Output the (x, y) coordinate of the center of the cell containing the given text.  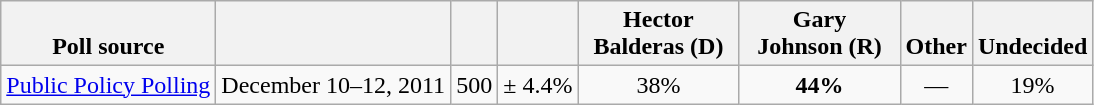
Public Policy Polling (108, 85)
December 10–12, 2011 (334, 85)
HectorBalderas (D) (658, 34)
38% (658, 85)
GaryJohnson (R) (820, 34)
19% (1032, 85)
44% (820, 85)
Undecided (1032, 34)
Poll source (108, 34)
Other (936, 34)
± 4.4% (538, 85)
500 (474, 85)
— (936, 85)
